Identify which cell holds the provided text, then report its (X, Y) central coordinate. 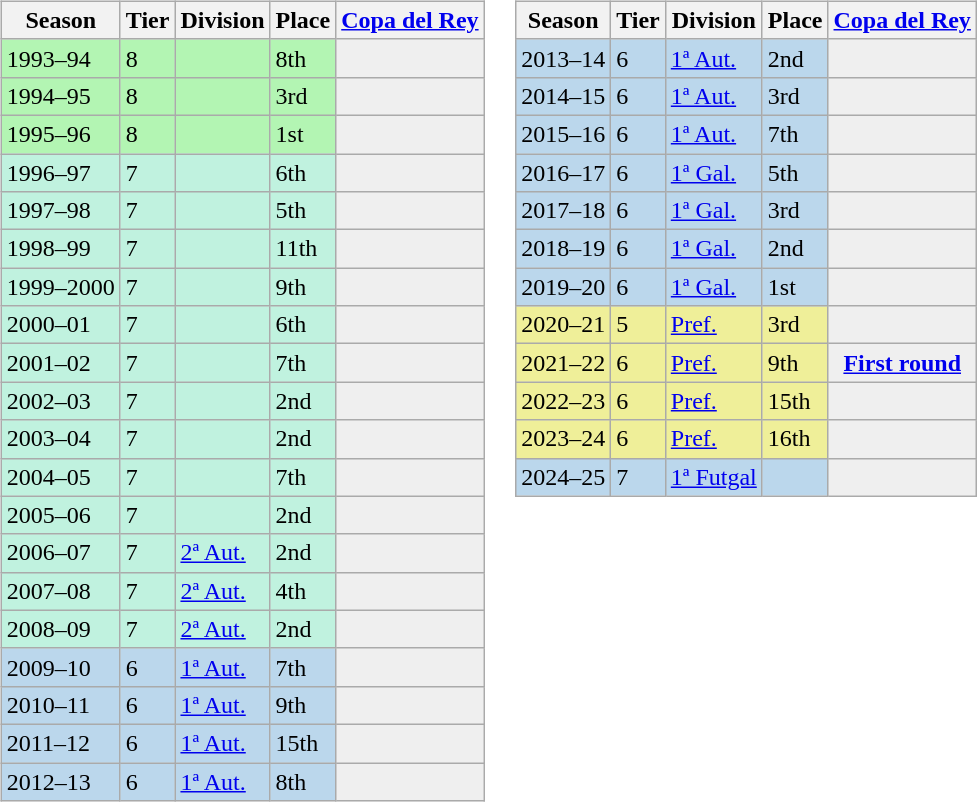
2006–07 (60, 553)
4th (303, 591)
1999–2000 (60, 287)
2022–23 (564, 401)
1993–94 (60, 58)
2009–10 (60, 667)
1996–97 (60, 173)
5 (638, 325)
16th (795, 439)
2017–18 (564, 211)
1998–99 (60, 249)
2020–21 (564, 325)
1995–96 (60, 134)
2000–01 (60, 325)
2011–12 (60, 743)
2016–17 (564, 173)
2014–15 (564, 96)
2004–05 (60, 477)
11th (303, 249)
2013–14 (564, 58)
2024–25 (564, 477)
1994–95 (60, 96)
2003–04 (60, 439)
2015–16 (564, 134)
2005–06 (60, 515)
2021–22 (564, 363)
2019–20 (564, 287)
2023–24 (564, 439)
1ª Futgal (714, 477)
2008–09 (60, 629)
2010–11 (60, 705)
First round (902, 363)
2002–03 (60, 401)
1997–98 (60, 211)
2018–19 (564, 249)
2012–13 (60, 781)
2001–02 (60, 363)
2007–08 (60, 591)
